From the cell containing the given text, extract its center point as (x, y) coordinate. 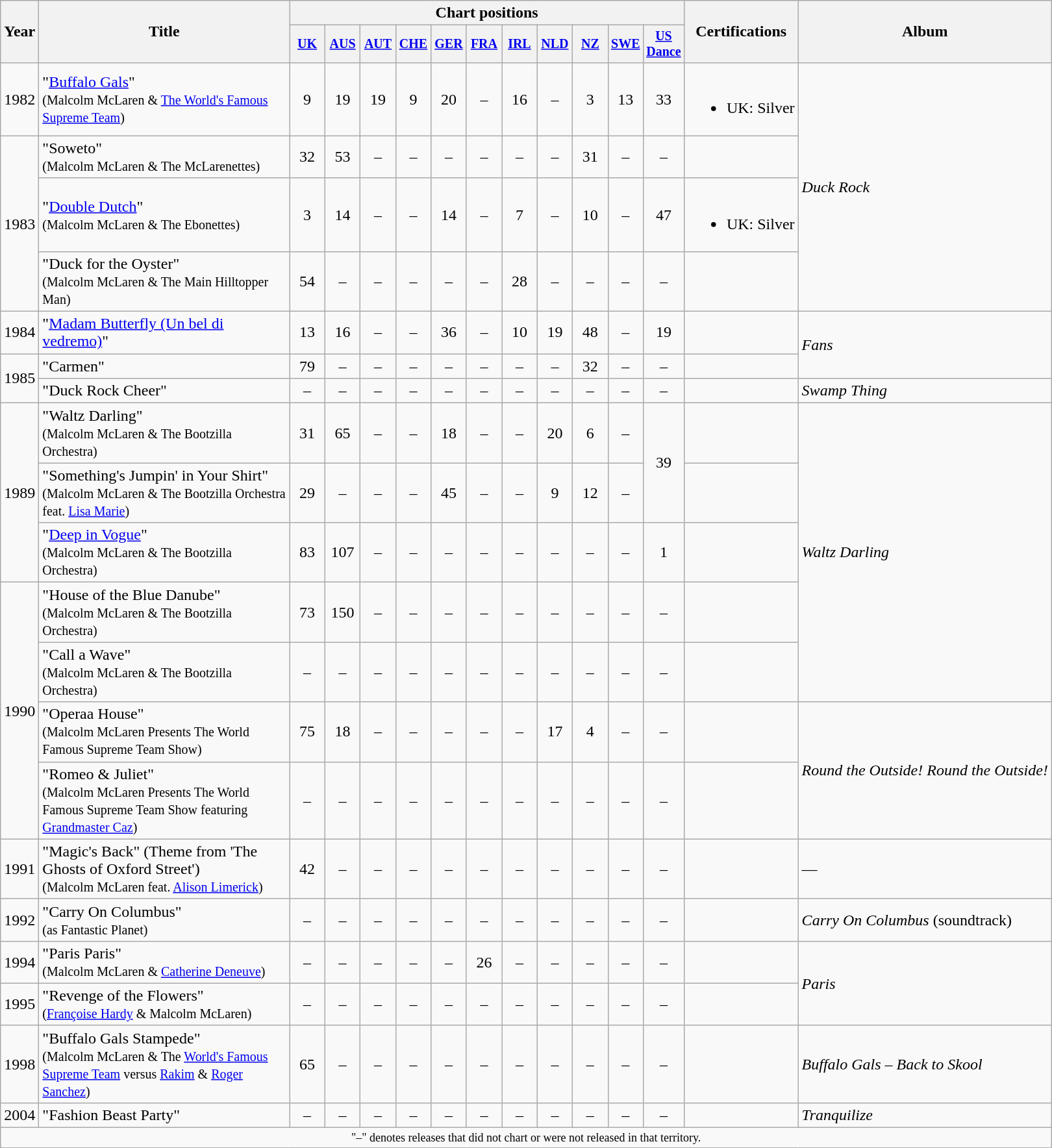
"Revenge of the Flowers" (Françoise Hardy & Malcolm McLaren) (164, 1004)
"Duck Rock Cheer" (164, 391)
29 (307, 493)
47 (664, 214)
48 (590, 332)
AUS (342, 44)
1998 (19, 1064)
SWE (625, 44)
"Madam Butterfly (Un bel di vedremo)" (164, 332)
"Carmen" (164, 366)
"House of the Blue Danube" (Malcolm McLaren & The Bootzilla Orchestra) (164, 612)
"Carry On Columbus" (as Fantastic Planet) (164, 919)
2004 (19, 1115)
Buffalo Gals – Back to Skool (925, 1064)
107 (342, 553)
39 (664, 463)
GER (449, 44)
1990 (19, 710)
1989 (19, 493)
"Magic's Back" (Theme from 'The Ghosts of Oxford Street') (Malcolm McLaren feat. Alison Limerick) (164, 869)
NZ (590, 44)
36 (449, 332)
Year (19, 32)
"Fashion Beast Party" (164, 1115)
1994 (19, 962)
6 (590, 433)
28 (520, 281)
"Romeo & Juliet" (Malcolm McLaren Presents The World Famous Supreme Team Show featuring Grandmaster Caz) (164, 800)
45 (449, 493)
"Operaa House" (Malcolm McLaren Presents The World Famous Supreme Team Show) (164, 732)
UK (307, 44)
Certifications (741, 32)
"Something's Jumpin' in Your Shirt" (Malcolm McLaren & The Bootzilla Orchestra feat. Lisa Marie) (164, 493)
"Waltz Darling" (Malcolm McLaren & The Bootzilla Orchestra) (164, 433)
"Soweto" (Malcolm McLaren & The McLarenettes) (164, 157)
4 (590, 732)
US Dance (664, 44)
Paris (925, 983)
79 (307, 366)
"Paris Paris" (Malcolm McLaren & Catherine Deneuve) (164, 962)
Waltz Darling (925, 553)
1 (664, 553)
Fans (925, 345)
12 (590, 493)
"Call a Wave" (Malcolm McLaren & The Bootzilla Orchestra) (164, 672)
33 (664, 99)
17 (555, 732)
— (925, 869)
"Buffalo Gals" (Malcolm McLaren & The World's Famous Supreme Team) (164, 99)
IRL (520, 44)
1982 (19, 99)
FRA (484, 44)
Chart positions (487, 13)
83 (307, 553)
53 (342, 157)
150 (342, 612)
7 (520, 214)
CHE (413, 44)
"Duck for the Oyster" (Malcolm McLaren & The Main Hilltopper Man) (164, 281)
26 (484, 962)
1985 (19, 379)
Tranquilize (925, 1115)
54 (307, 281)
1995 (19, 1004)
Round the Outside! Round the Outside! (925, 770)
Album (925, 32)
73 (307, 612)
1983 (19, 223)
1992 (19, 919)
1984 (19, 332)
NLD (555, 44)
1991 (19, 869)
Carry On Columbus (soundtrack) (925, 919)
Duck Rock (925, 187)
"Double Dutch" (Malcolm McLaren & The Ebonettes) (164, 214)
75 (307, 732)
"–" denotes releases that did not chart or were not released in that territory. (526, 1138)
Swamp Thing (925, 391)
Title (164, 32)
"Deep in Vogue" (Malcolm McLaren & The Bootzilla Orchestra) (164, 553)
AUT (378, 44)
42 (307, 869)
"Buffalo Gals Stampede" (Malcolm McLaren & The World's Famous Supreme Team versus Rakim & Roger Sanchez) (164, 1064)
